For the text-containing cell, return its midpoint in [x, y] coordinate format. 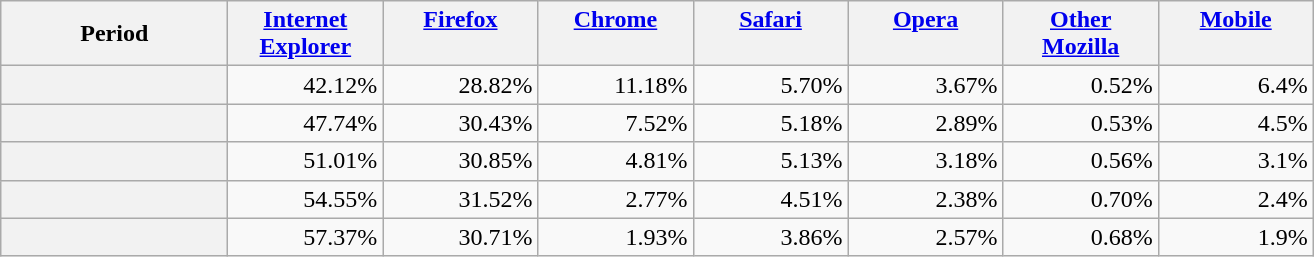
0.56% [1080, 161]
0.68% [1080, 237]
2.38% [926, 199]
3.86% [770, 237]
4.81% [616, 161]
31.52% [460, 199]
Period [114, 34]
1.9% [1236, 237]
InternetExplorer [306, 34]
11.18% [616, 85]
Mobile [1236, 34]
3.1% [1236, 161]
30.85% [460, 161]
2.89% [926, 123]
30.71% [460, 237]
3.67% [926, 85]
4.51% [770, 199]
6.4% [1236, 85]
Firefox [460, 34]
0.70% [1080, 199]
2.77% [616, 199]
2.4% [1236, 199]
OtherMozilla [1080, 34]
Chrome [616, 34]
1.93% [616, 237]
57.37% [306, 237]
5.70% [770, 85]
0.53% [1080, 123]
4.5% [1236, 123]
3.18% [926, 161]
2.57% [926, 237]
54.55% [306, 199]
28.82% [460, 85]
5.13% [770, 161]
47.74% [306, 123]
30.43% [460, 123]
7.52% [616, 123]
Opera [926, 34]
0.52% [1080, 85]
51.01% [306, 161]
42.12% [306, 85]
5.18% [770, 123]
Safari [770, 34]
